Return the (x, y) coordinate for the center point of the cell that contains the specified text.  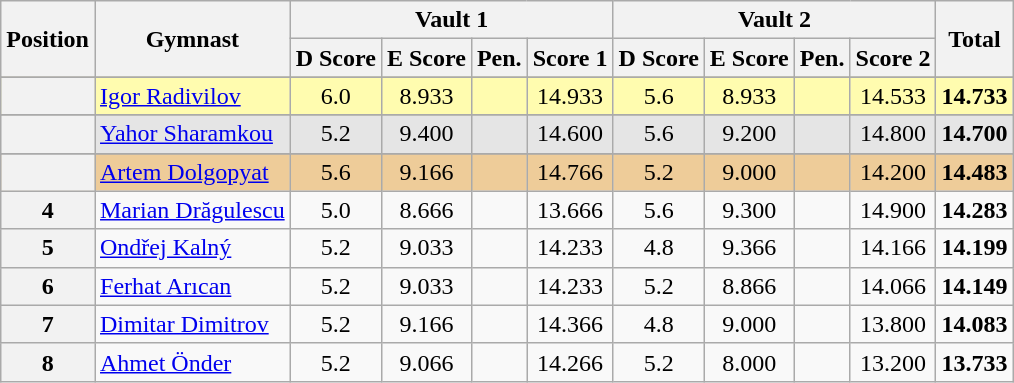
14.199 (974, 248)
8.000 (749, 362)
14.900 (893, 210)
Yahor Sharamkou (192, 134)
14.533 (893, 96)
9.200 (749, 134)
8 (48, 362)
Marian Drăgulescu (192, 210)
13.800 (893, 324)
Vault 1 (452, 20)
Artem Dolgopyat (192, 172)
14.083 (974, 324)
14.600 (570, 134)
14.366 (570, 324)
Gymnast (192, 39)
14.066 (893, 286)
Score 1 (570, 58)
5.0 (336, 210)
Ahmet Önder (192, 362)
Position (48, 39)
8.666 (426, 210)
7 (48, 324)
14.483 (974, 172)
14.933 (570, 96)
8.866 (749, 286)
14.733 (974, 96)
9.400 (426, 134)
14.149 (974, 286)
14.800 (893, 134)
14.200 (893, 172)
9.066 (426, 362)
9.366 (749, 248)
13.733 (974, 362)
5 (48, 248)
6.0 (336, 96)
4 (48, 210)
Dimitar Dimitrov (192, 324)
Score 2 (893, 58)
14.283 (974, 210)
Ondřej Kalný (192, 248)
Igor Radivilov (192, 96)
14.700 (974, 134)
9.300 (749, 210)
13.200 (893, 362)
Ferhat Arıcan (192, 286)
14.266 (570, 362)
14.766 (570, 172)
14.166 (893, 248)
6 (48, 286)
Total (974, 39)
13.666 (570, 210)
Vault 2 (774, 20)
